Search for the cell housing the specified text and yield its (x, y) center coordinate. 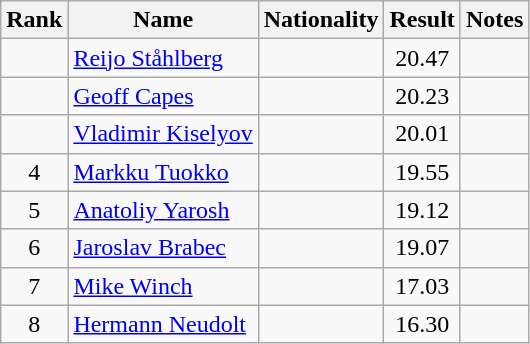
19.55 (422, 172)
Vladimir Kiselyov (163, 134)
19.07 (422, 248)
Nationality (321, 20)
6 (34, 248)
20.23 (422, 96)
4 (34, 172)
16.30 (422, 324)
8 (34, 324)
20.01 (422, 134)
Name (163, 20)
Notes (494, 20)
Mike Winch (163, 286)
Rank (34, 20)
19.12 (422, 210)
Result (422, 20)
Jaroslav Brabec (163, 248)
20.47 (422, 58)
Reijo Ståhlberg (163, 58)
7 (34, 286)
17.03 (422, 286)
Geoff Capes (163, 96)
Anatoliy Yarosh (163, 210)
Markku Tuokko (163, 172)
5 (34, 210)
Hermann Neudolt (163, 324)
